Search for the cell housing the specified text and yield its [X, Y] center coordinate. 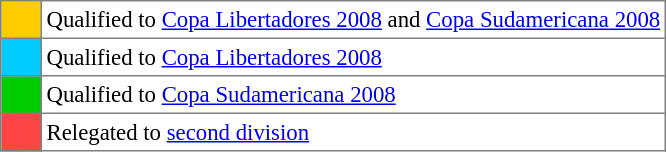
Qualified to Copa Libertadores 2008 and Copa Sudamericana 2008 [353, 20]
Relegated to second division [353, 132]
Qualified to Copa Libertadores 2008 [353, 57]
Qualified to Copa Sudamericana 2008 [353, 95]
